Locate the cell with the specified text and output its (x, y) center coordinate. 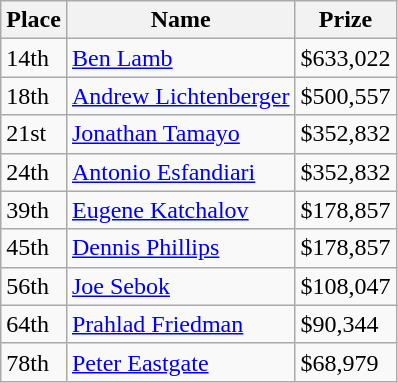
Prize (346, 20)
45th (34, 248)
$108,047 (346, 286)
$633,022 (346, 58)
64th (34, 324)
Place (34, 20)
78th (34, 362)
Prahlad Friedman (180, 324)
Peter Eastgate (180, 362)
Andrew Lichtenberger (180, 96)
Dennis Phillips (180, 248)
Name (180, 20)
24th (34, 172)
$90,344 (346, 324)
$500,557 (346, 96)
56th (34, 286)
Jonathan Tamayo (180, 134)
Antonio Esfandiari (180, 172)
18th (34, 96)
Eugene Katchalov (180, 210)
14th (34, 58)
Joe Sebok (180, 286)
39th (34, 210)
Ben Lamb (180, 58)
$68,979 (346, 362)
21st (34, 134)
